Detect which cell encompasses the target text, then output its [x, y] center coordinate. 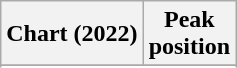
Chart (2022) [72, 34]
Peakposition [189, 34]
